Return (X, Y) of the center of cell containing provided text 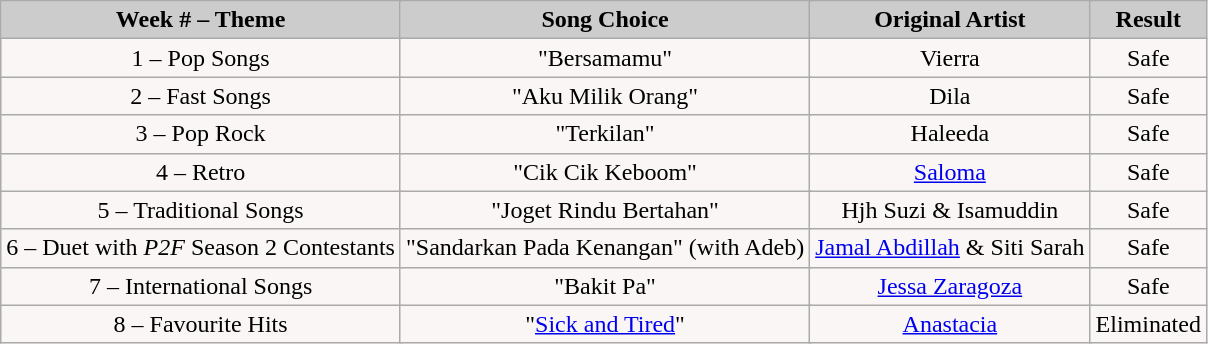
Jessa Zaragoza (950, 286)
1 – Pop Songs (201, 58)
Result (1148, 20)
"Bakit Pa" (604, 286)
Anastacia (950, 324)
Jamal Abdillah & Siti Sarah (950, 248)
Song Choice (604, 20)
"Cik Cik Keboom" (604, 172)
Eliminated (1148, 324)
"Sick and Tired" (604, 324)
Original Artist (950, 20)
8 – Favourite Hits (201, 324)
Dila (950, 96)
Vierra (950, 58)
"Bersamamu" (604, 58)
Saloma (950, 172)
2 – Fast Songs (201, 96)
"Joget Rindu Bertahan" (604, 210)
Hjh Suzi & Isamuddin (950, 210)
4 – Retro (201, 172)
Haleeda (950, 134)
"Sandarkan Pada Kenangan" (with Adeb) (604, 248)
3 – Pop Rock (201, 134)
Week # – Theme (201, 20)
5 – Traditional Songs (201, 210)
7 – International Songs (201, 286)
6 – Duet with P2F Season 2 Contestants (201, 248)
"Terkilan" (604, 134)
"Aku Milik Orang" (604, 96)
